Provide the [x, y] coordinate of the cell's center where the given text is located.  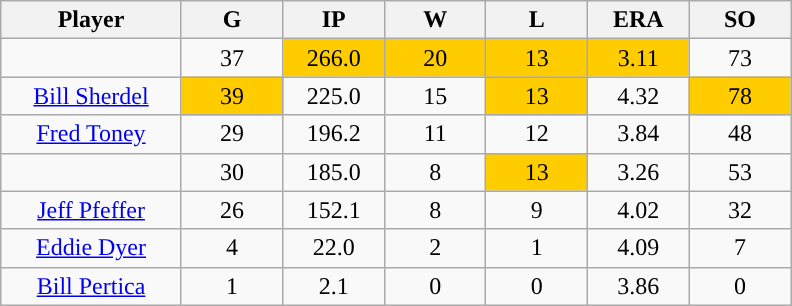
ERA [639, 20]
15 [435, 96]
IP [334, 20]
53 [740, 172]
Player [92, 20]
73 [740, 58]
3.84 [639, 134]
2.1 [334, 286]
SO [740, 20]
37 [232, 58]
266.0 [334, 58]
3.11 [639, 58]
11 [435, 134]
196.2 [334, 134]
4.32 [639, 96]
152.1 [334, 210]
3.86 [639, 286]
Bill Pertica [92, 286]
4.02 [639, 210]
9 [537, 210]
Fred Toney [92, 134]
29 [232, 134]
22.0 [334, 248]
G [232, 20]
225.0 [334, 96]
78 [740, 96]
26 [232, 210]
48 [740, 134]
4.09 [639, 248]
3.26 [639, 172]
7 [740, 248]
Bill Sherdel [92, 96]
Eddie Dyer [92, 248]
20 [435, 58]
185.0 [334, 172]
12 [537, 134]
L [537, 20]
W [435, 20]
39 [232, 96]
30 [232, 172]
4 [232, 248]
Jeff Pfeffer [92, 210]
2 [435, 248]
32 [740, 210]
